Scan for the cell matching the given text and deliver its [X, Y] coordinate at center. 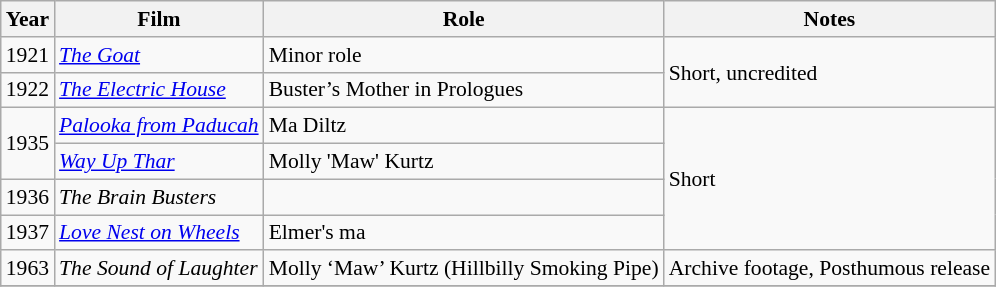
1937 [28, 233]
Molly 'Maw' Kurtz [464, 162]
Archive footage, Posthumous release [830, 269]
Palooka from Paducah [159, 126]
Elmer's ma [464, 233]
The Electric House [159, 90]
Notes [830, 19]
Molly ‘Maw’ Kurtz (Hillbilly Smoking Pipe) [464, 269]
1936 [28, 197]
Year [28, 19]
Minor role [464, 55]
1935 [28, 144]
1921 [28, 55]
Ma Diltz [464, 126]
1963 [28, 269]
Buster’s Mother in Prologues [464, 90]
Love Nest on Wheels [159, 233]
The Sound of Laughter [159, 269]
1922 [28, 90]
Short, uncredited [830, 72]
The Brain Busters [159, 197]
Way Up Thar [159, 162]
Film [159, 19]
Short [830, 179]
The Goat [159, 55]
Role [464, 19]
